Determine the (X, Y) coordinate at the center of the cell enclosing the given text.  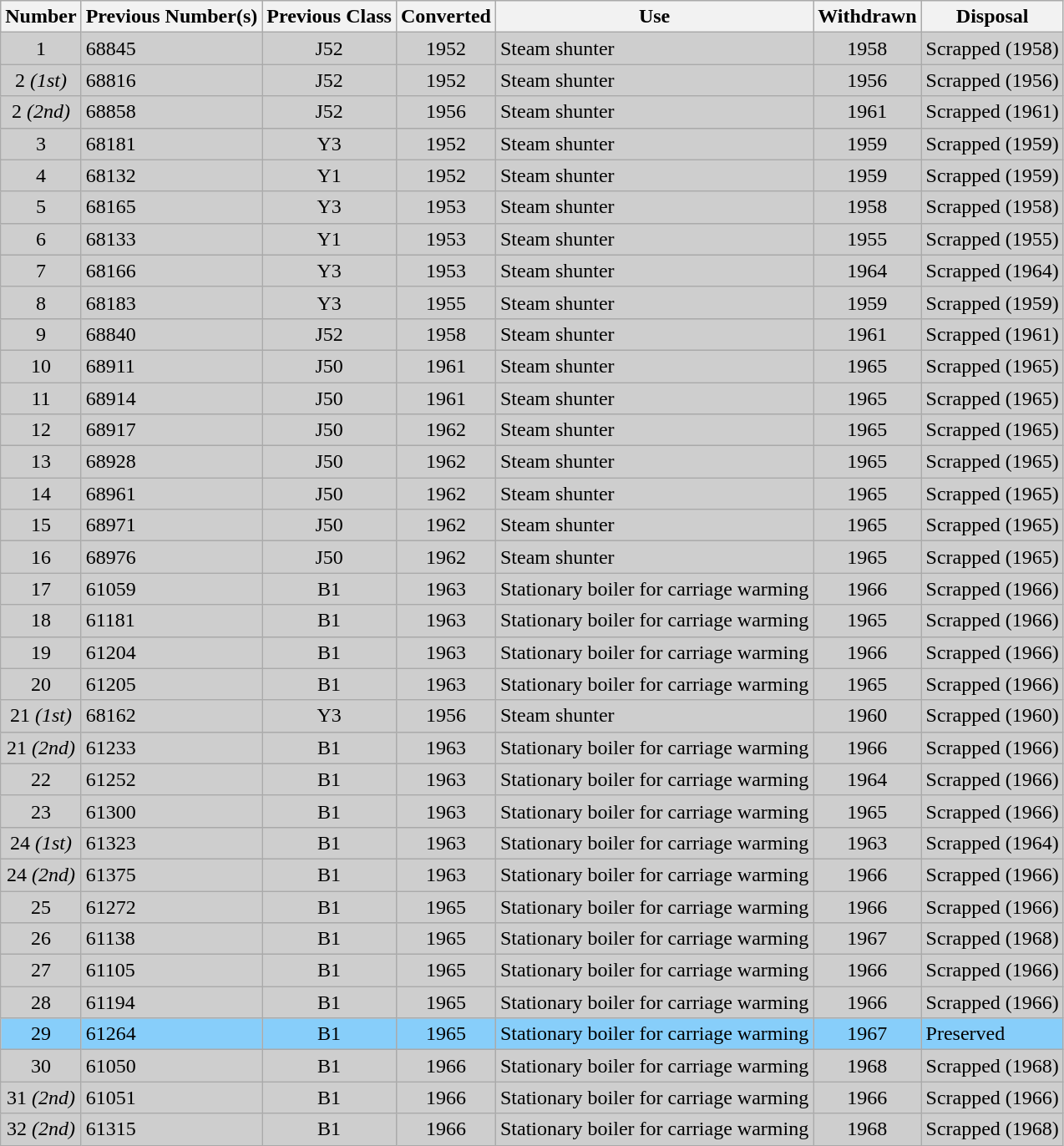
30 (41, 1066)
Number (41, 17)
61204 (172, 652)
61272 (172, 906)
61205 (172, 684)
31 (2nd) (41, 1098)
61264 (172, 1034)
2 (2nd) (41, 112)
8 (41, 302)
68971 (172, 525)
68961 (172, 494)
22 (41, 779)
Previous Number(s) (172, 17)
28 (41, 1002)
Scrapped (1955) (992, 239)
68132 (172, 175)
61051 (172, 1098)
4 (41, 175)
68845 (172, 48)
Converted (446, 17)
Scrapped (1960) (992, 716)
1960 (867, 716)
17 (41, 589)
18 (41, 621)
68181 (172, 144)
68165 (172, 207)
5 (41, 207)
27 (41, 971)
68816 (172, 80)
61105 (172, 971)
6 (41, 239)
26 (41, 939)
61323 (172, 843)
14 (41, 494)
61300 (172, 811)
61059 (172, 589)
21 (2nd) (41, 748)
61233 (172, 748)
24 (2nd) (41, 875)
61050 (172, 1066)
20 (41, 684)
29 (41, 1034)
68166 (172, 271)
68162 (172, 716)
68840 (172, 334)
Scrapped (1956) (992, 80)
9 (41, 334)
19 (41, 652)
68183 (172, 302)
11 (41, 398)
Disposal (992, 17)
7 (41, 271)
68928 (172, 462)
Previous Class (329, 17)
68917 (172, 430)
61194 (172, 1002)
2 (1st) (41, 80)
23 (41, 811)
68976 (172, 557)
Use (654, 17)
25 (41, 906)
61181 (172, 621)
21 (1st) (41, 716)
16 (41, 557)
61252 (172, 779)
3 (41, 144)
13 (41, 462)
Preserved (992, 1034)
68914 (172, 398)
68858 (172, 112)
32 (2nd) (41, 1129)
15 (41, 525)
61138 (172, 939)
61315 (172, 1129)
12 (41, 430)
24 (1st) (41, 843)
1 (41, 48)
Withdrawn (867, 17)
10 (41, 366)
61375 (172, 875)
68911 (172, 366)
68133 (172, 239)
